Identify which cell holds the provided text, then report its (x, y) central coordinate. 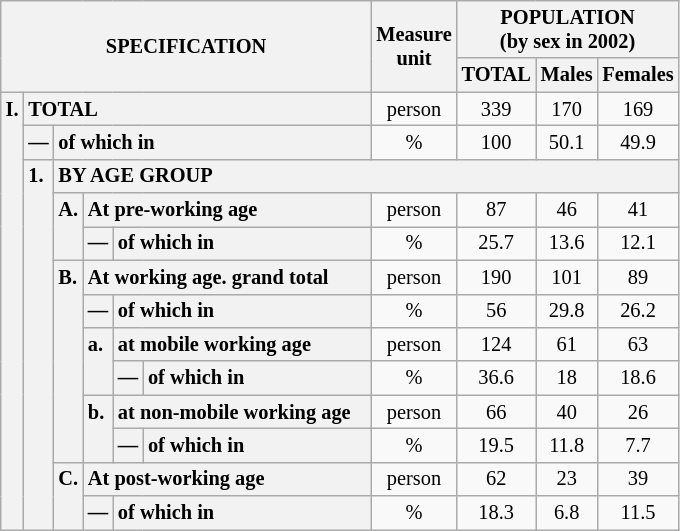
B. (68, 361)
At pre-working age (227, 210)
18 (567, 378)
POPULATION (by sex in 2002) (568, 29)
25.7 (496, 243)
11.8 (567, 445)
18.3 (496, 513)
At post-working age (227, 479)
56 (496, 311)
Measure unit (414, 46)
50.1 (567, 142)
40 (567, 412)
7.7 (638, 445)
I. (12, 311)
26.2 (638, 311)
6.8 (567, 513)
89 (638, 277)
49.9 (638, 142)
61 (567, 344)
29.8 (567, 311)
11.5 (638, 513)
26 (638, 412)
at mobile working age (242, 344)
169 (638, 109)
101 (567, 277)
19.5 (496, 445)
100 (496, 142)
C. (68, 496)
87 (496, 210)
339 (496, 109)
63 (638, 344)
124 (496, 344)
36.6 (496, 378)
23 (567, 479)
at non-mobile working age (242, 412)
SPECIFICATION (186, 46)
18.6 (638, 378)
1. (38, 344)
Males (567, 75)
39 (638, 479)
170 (567, 109)
62 (496, 479)
BY AGE GROUP (366, 176)
a. (98, 360)
Females (638, 75)
A. (68, 226)
12.1 (638, 243)
At working age. grand total (227, 277)
b. (98, 428)
41 (638, 210)
66 (496, 412)
46 (567, 210)
190 (496, 277)
13.6 (567, 243)
